Pinpoint the cell where the given text exists, returning its [X, Y] midpoint coordinate. 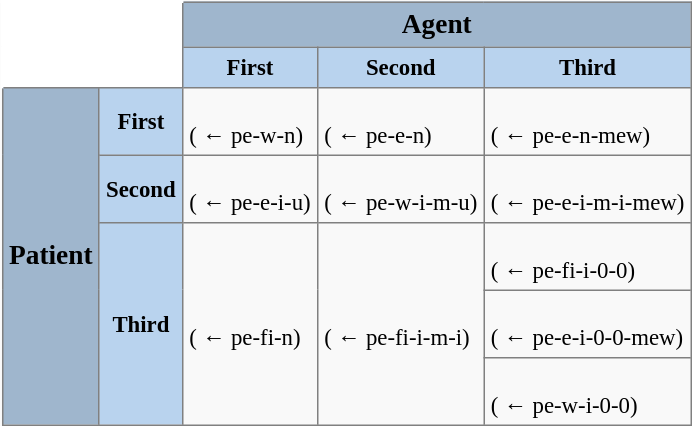
( ← pe-fi-i-0-0) [588, 256]
( ← pe-w-i-0-0) [588, 391]
( ← pe-fi-i-m-i) [400, 323]
( ← pe-e-n-mew) [588, 121]
( ← pe-w-i-m-u) [400, 188]
( ← pe-e-i-m-i-mew) [588, 188]
( ← pe-fi-n) [250, 323]
( ← pe-e-n) [400, 121]
( ← pe-e-i-0-0-mew) [588, 324]
Patient [50, 256]
( ← pe-w-n) [250, 121]
( ← pe-e-i-u) [250, 188]
Agent [436, 24]
